For the text-containing cell, return its midpoint in [x, y] coordinate format. 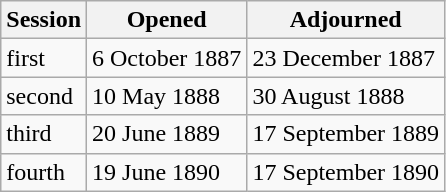
19 June 1890 [167, 172]
30 August 1888 [346, 96]
6 October 1887 [167, 58]
Opened [167, 20]
10 May 1888 [167, 96]
23 December 1887 [346, 58]
17 September 1889 [346, 134]
fourth [44, 172]
third [44, 134]
20 June 1889 [167, 134]
Adjourned [346, 20]
first [44, 58]
Session [44, 20]
17 September 1890 [346, 172]
second [44, 96]
